Return the [X, Y] coordinate for the center point of the cell that contains the specified text.  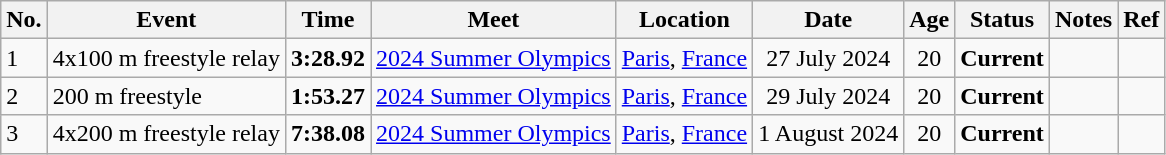
No. [24, 20]
1 [24, 58]
Location [684, 20]
1:53.27 [328, 96]
3:28.92 [328, 58]
Ref [1142, 20]
1 August 2024 [828, 134]
Time [328, 20]
Date [828, 20]
Notes [1083, 20]
4x200 m freestyle relay [166, 134]
3 [24, 134]
7:38.08 [328, 134]
2 [24, 96]
27 July 2024 [828, 58]
Status [1002, 20]
200 m freestyle [166, 96]
Age [930, 20]
4x100 m freestyle relay [166, 58]
29 July 2024 [828, 96]
Event [166, 20]
Meet [494, 20]
